Scan for the cell matching the given text and deliver its [x, y] coordinate at center. 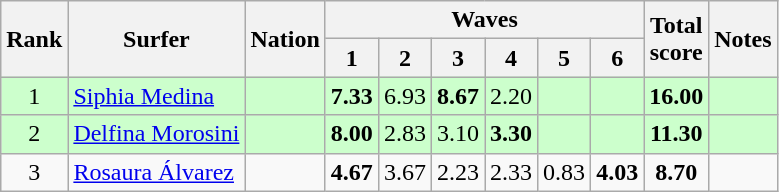
8.00 [352, 134]
2.83 [404, 134]
Delfina Morosini [156, 134]
4 [510, 58]
5 [564, 58]
Notes [743, 39]
Siphia Medina [156, 96]
6.93 [404, 96]
4.03 [618, 172]
Nation [285, 39]
Surfer [156, 39]
8.67 [458, 96]
16.00 [676, 96]
0.83 [564, 172]
Rosaura Álvarez [156, 172]
Waves [484, 20]
11.30 [676, 134]
4.67 [352, 172]
2.33 [510, 172]
2.23 [458, 172]
Rank [34, 39]
3.67 [404, 172]
3.30 [510, 134]
6 [618, 58]
Totalscore [676, 39]
8.70 [676, 172]
2.20 [510, 96]
3.10 [458, 134]
7.33 [352, 96]
